Identify which cell holds the provided text, then report its [X, Y] central coordinate. 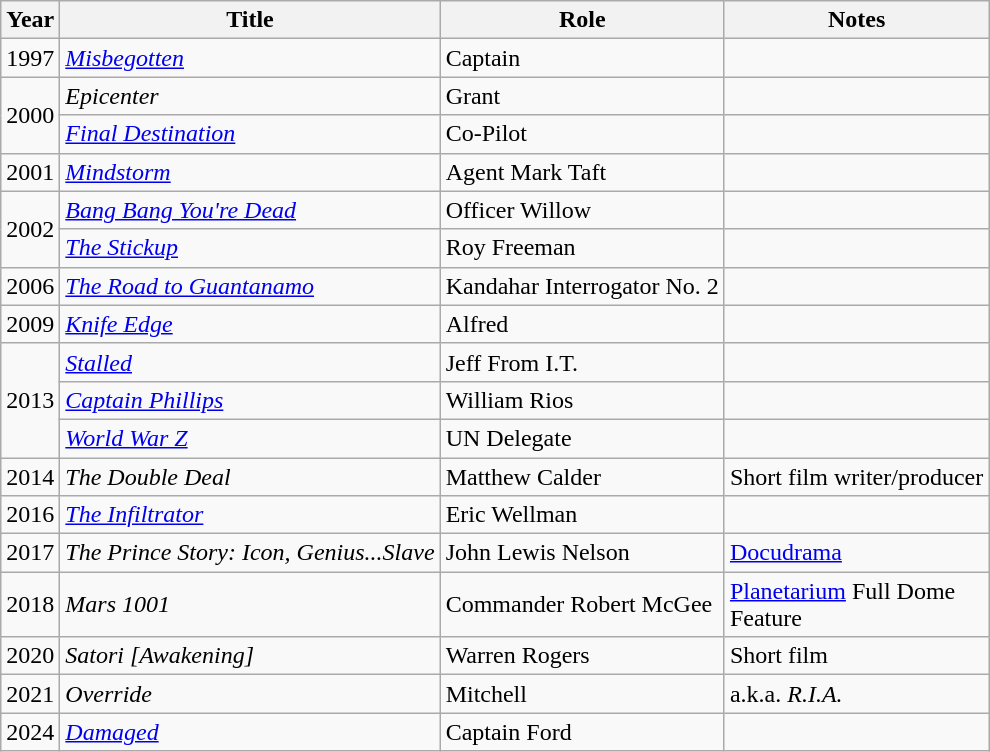
Kandahar Interrogator No. 2 [582, 286]
2001 [30, 172]
2013 [30, 400]
Eric Wellman [582, 515]
Matthew Calder [582, 477]
The Prince Story: Icon, Genius...Slave [250, 553]
Mindstorm [250, 172]
The Infiltrator [250, 515]
The Stickup [250, 248]
Damaged [250, 732]
Mitchell [582, 694]
Mars 1001 [250, 604]
1997 [30, 58]
Jeff From I.T. [582, 362]
Roy Freeman [582, 248]
2020 [30, 656]
The Road to Guantanamo [250, 286]
Docudrama [856, 553]
John Lewis Nelson [582, 553]
2000 [30, 115]
Grant [582, 96]
Short film writer/producer [856, 477]
Satori [Awakening] [250, 656]
UN Delegate [582, 438]
2018 [30, 604]
Captain Phillips [250, 400]
The Double Deal [250, 477]
2016 [30, 515]
Officer Willow [582, 210]
Planetarium Full DomeFeature [856, 604]
Co-Pilot [582, 134]
Role [582, 20]
Notes [856, 20]
2009 [30, 324]
a.k.a. R.I.A. [856, 694]
2017 [30, 553]
William Rios [582, 400]
2014 [30, 477]
Bang Bang You're Dead [250, 210]
2024 [30, 732]
Epicenter [250, 96]
Short film [856, 656]
Warren Rogers [582, 656]
Stalled [250, 362]
2002 [30, 229]
2021 [30, 694]
Commander Robert McGee [582, 604]
Alfred [582, 324]
Knife Edge [250, 324]
Agent Mark Taft [582, 172]
Year [30, 20]
Captain [582, 58]
2006 [30, 286]
World War Z [250, 438]
Captain Ford [582, 732]
Final Destination [250, 134]
Misbegotten [250, 58]
Title [250, 20]
Override [250, 694]
